Provide the [x, y] coordinate of the cell's center where the given text is located.  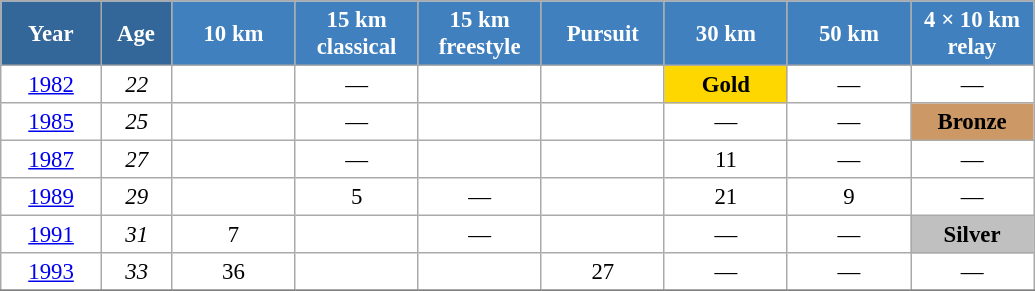
5 [356, 197]
1985 [52, 122]
Bronze [972, 122]
7 [234, 235]
4 × 10 km relay [972, 34]
1982 [52, 85]
22 [136, 85]
Age [136, 34]
30 km [726, 34]
1987 [52, 160]
10 km [234, 34]
Gold [726, 85]
29 [136, 197]
31 [136, 235]
21 [726, 197]
Year [52, 34]
25 [136, 122]
15 km classical [356, 34]
1989 [52, 197]
50 km [848, 34]
Pursuit [602, 34]
15 km freestyle [480, 34]
27 [136, 160]
9 [848, 197]
1991 [52, 235]
Silver [972, 235]
11 [726, 160]
